Provide the (X, Y) coordinate of the cell's center where the given text is located.  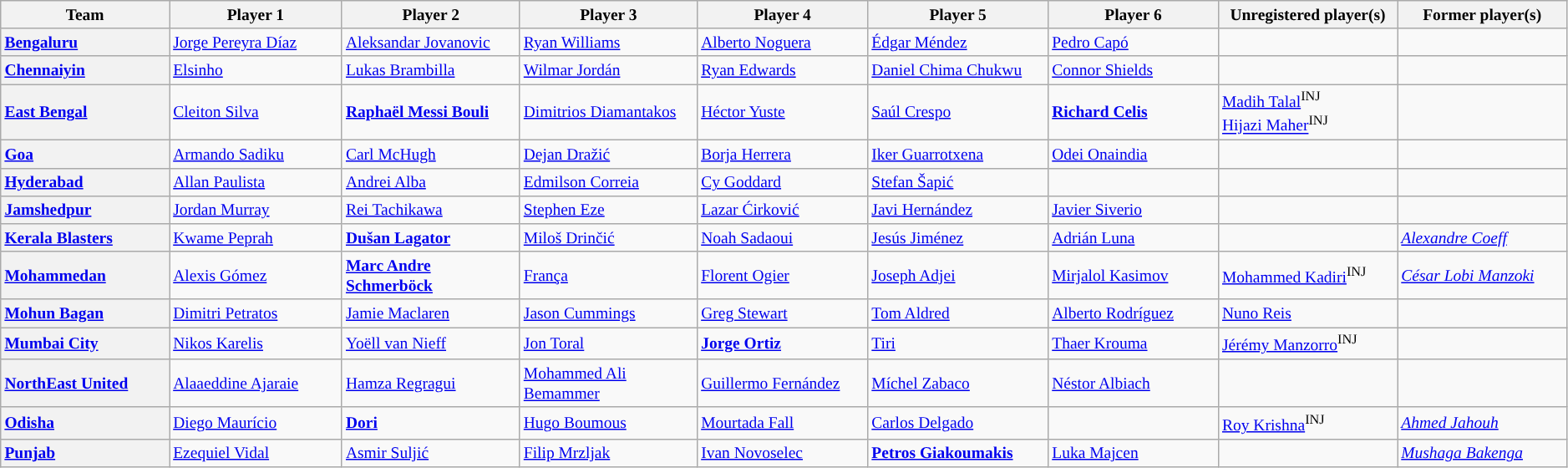
Pedro Capó (1134, 42)
Javier Siverio (1134, 209)
Alaaeddine Ajaraie (256, 383)
Player 2 (431, 15)
Héctor Yuste (783, 112)
Player 6 (1134, 15)
Thaer Krouma (1134, 343)
Jérémy ManzorroINJ (1307, 343)
Dimitrios Diamantakos (608, 112)
Kerala Blasters (85, 237)
Mohun Bagan (85, 313)
Armando Sadiku (256, 154)
Joseph Adjei (958, 276)
César Lobi Manzoki (1482, 276)
Odisha (85, 423)
Petros Giakoumakis (958, 453)
Daniel Chima Chukwu (958, 70)
Player 5 (958, 15)
Punjab (85, 453)
Chennaiyin (85, 70)
East Bengal (85, 112)
Madih TalalINJ Hijazi MaherINJ (1307, 112)
Filip Mrzljak (608, 453)
Aleksandar Jovanovic (431, 42)
Jordan Murray (256, 209)
Néstor Albiach (1134, 383)
Alberto Noguera (783, 42)
Greg Stewart (783, 313)
Ryan Williams (608, 42)
Yoëll van Nieff (431, 343)
Adrián Luna (1134, 237)
Mumbai City (85, 343)
Allan Paulista (256, 182)
Florent Ogier (783, 276)
Noah Sadaoui (783, 237)
Odei Onaindia (1134, 154)
Mohammed KadiriINJ (1307, 276)
Borja Herrera (783, 154)
Ezequiel Vidal (256, 453)
Unregistered player(s) (1307, 15)
Ahmed Jahouh (1482, 423)
Ryan Edwards (783, 70)
Diego Maurício (256, 423)
Kwame Peprah (256, 237)
Nuno Reis (1307, 313)
Hyderabad (85, 182)
França (608, 276)
Mushaga Bakenga (1482, 453)
Saúl Crespo (958, 112)
Team (85, 15)
Dušan Lagator (431, 237)
Jon Toral (608, 343)
Edmilson Correia (608, 182)
Raphaël Messi Bouli (431, 112)
Carl McHugh (431, 154)
Jamshedpur (85, 209)
Mohammed Ali Bemammer (608, 383)
Former player(s) (1482, 15)
Guillermo Fernández (783, 383)
Luka Majcen (1134, 453)
Asmir Suljić (431, 453)
Alberto Rodríguez (1134, 313)
Tom Aldred (958, 313)
Jorge Ortiz (783, 343)
Cy Goddard (783, 182)
Mohammedan (85, 276)
Stephen Eze (608, 209)
Tiri (958, 343)
Player 3 (608, 15)
Alexandre Coeff (1482, 237)
Richard Celis (1134, 112)
Édgar Méndez (958, 42)
Dimitri Petratos (256, 313)
Stefan Šapić (958, 182)
Marc Andre Schmerböck (431, 276)
Iker Guarrotxena (958, 154)
Jamie Maclaren (431, 313)
Rei Tachikawa (431, 209)
Bengaluru (85, 42)
Míchel Zabaco (958, 383)
Carlos Delgado (958, 423)
Player 4 (783, 15)
Miloš Drinčić (608, 237)
Mirjalol Kasimov (1134, 276)
Andrei Alba (431, 182)
Lukas Brambilla (431, 70)
Hamza Regragui (431, 383)
Roy KrishnaINJ (1307, 423)
Alexis Gómez (256, 276)
Jorge Pereyra Díaz (256, 42)
Jesús Jiménez (958, 237)
Elsinho (256, 70)
Dejan Dražić (608, 154)
Hugo Boumous (608, 423)
Mourtada Fall (783, 423)
Jason Cummings (608, 313)
Dori (431, 423)
Nikos Karelis (256, 343)
NorthEast United (85, 383)
Javi Hernández (958, 209)
Lazar Ćirković (783, 209)
Cleiton Silva (256, 112)
Wilmar Jordán (608, 70)
Connor Shields (1134, 70)
Ivan Novoselec (783, 453)
Goa (85, 154)
Player 1 (256, 15)
